Pinpoint the cell where the given text exists, returning its [x, y] midpoint coordinate. 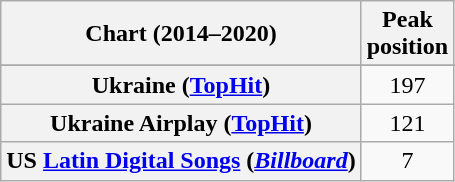
Peakposition [407, 34]
Ukraine (TopHit) [181, 85]
Chart (2014–2020) [181, 34]
121 [407, 123]
Ukraine Airplay (TopHit) [181, 123]
197 [407, 85]
US Latin Digital Songs (Billboard) [181, 161]
7 [407, 161]
